Identify which cell holds the provided text, then report its [X, Y] central coordinate. 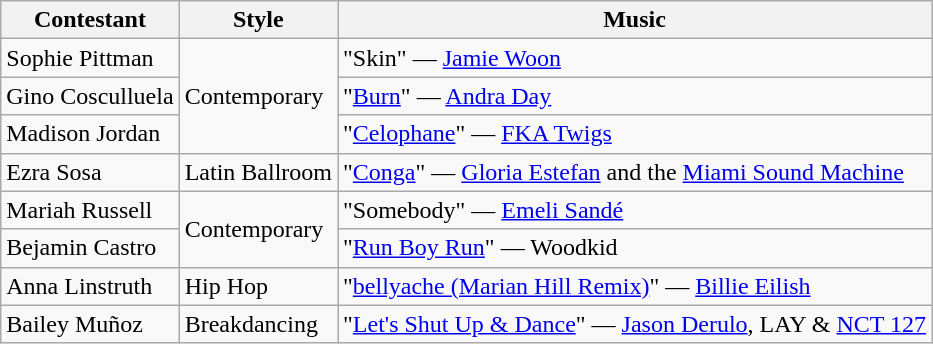
Contestant [90, 20]
Style [258, 20]
Music [635, 20]
Sophie Pittman [90, 58]
"Skin" — Jamie Woon [635, 58]
Latin Ballroom [258, 172]
Mariah Russell [90, 210]
Madison Jordan [90, 134]
"Run Boy Run" — Woodkid [635, 248]
Gino Cosculluela [90, 96]
Hip Hop [258, 286]
Bejamin Castro [90, 248]
Ezra Sosa [90, 172]
"Conga" — Gloria Estefan and the Miami Sound Machine [635, 172]
"Celophane" — FKA Twigs [635, 134]
"Let's Shut Up & Dance" — Jason Derulo, LAY & NCT 127 [635, 324]
"bellyache (Marian Hill Remix)" — Billie Eilish [635, 286]
"Somebody" — Emeli Sandé [635, 210]
Breakdancing [258, 324]
Bailey Muñoz [90, 324]
"Burn" — Andra Day [635, 96]
Anna Linstruth [90, 286]
